Provide the [X, Y] coordinate of the cell's center where the given text is located.  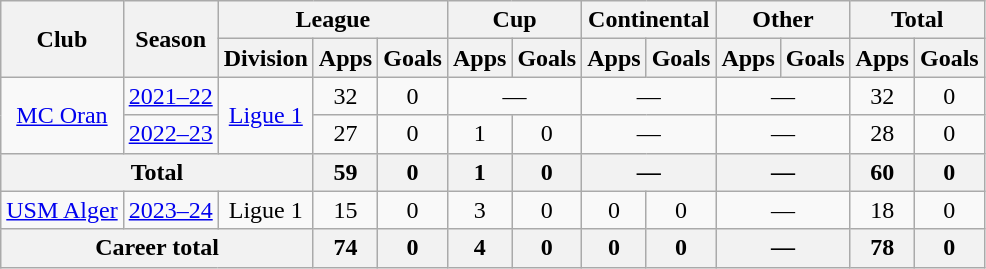
Club [62, 39]
3 [479, 210]
4 [479, 248]
15 [345, 210]
28 [882, 134]
Season [170, 39]
Division [266, 58]
2021–22 [170, 96]
18 [882, 210]
60 [882, 172]
Continental [649, 20]
MC Oran [62, 115]
27 [345, 134]
74 [345, 248]
78 [882, 248]
59 [345, 172]
2022–23 [170, 134]
USM Alger [62, 210]
League [332, 20]
Other [783, 20]
2023–24 [170, 210]
Cup [514, 20]
Career total [158, 248]
